Locate the cell with the specified text and output its (X, Y) center coordinate. 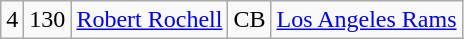
Los Angeles Rams (366, 20)
Robert Rochell (150, 20)
CB (250, 20)
4 (12, 20)
130 (48, 20)
